Return the (x, y) coordinate for the center point of the cell that contains the specified text.  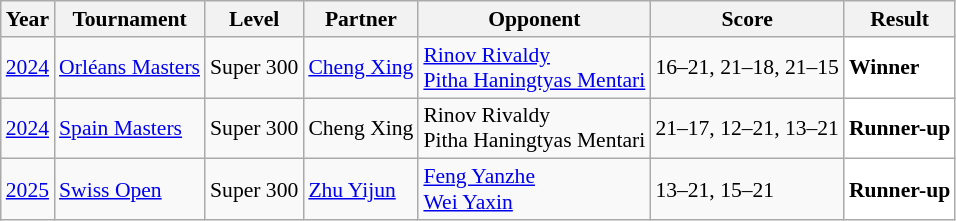
16–21, 21–18, 21–15 (747, 68)
Swiss Open (130, 190)
Feng Yanzhe Wei Yaxin (534, 190)
2025 (28, 190)
Score (747, 19)
Tournament (130, 19)
Result (900, 19)
Zhu Yijun (360, 190)
Winner (900, 68)
Year (28, 19)
Partner (360, 19)
Spain Masters (130, 128)
Opponent (534, 19)
21–17, 12–21, 13–21 (747, 128)
13–21, 15–21 (747, 190)
Level (254, 19)
Orléans Masters (130, 68)
